Locate the cell with the specified text and output its [x, y] center coordinate. 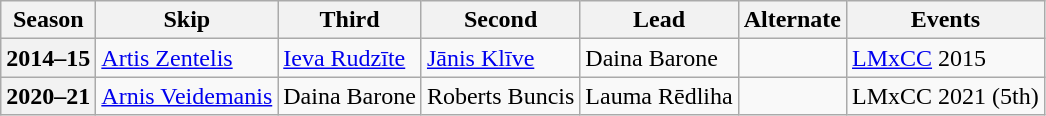
Lead [659, 20]
Third [350, 20]
2020–21 [48, 96]
Artis Zentelis [187, 58]
Skip [187, 20]
LMxCC 2021 (5th) [946, 96]
Season [48, 20]
Ieva Rudzīte [350, 58]
Jānis Klīve [500, 58]
2014–15 [48, 58]
Alternate [792, 20]
Arnis Veidemanis [187, 96]
Lauma Rēdliha [659, 96]
Roberts Buncis [500, 96]
Events [946, 20]
LMxCC 2015 [946, 58]
Second [500, 20]
